Scan for the cell matching the given text and deliver its [X, Y] coordinate at center. 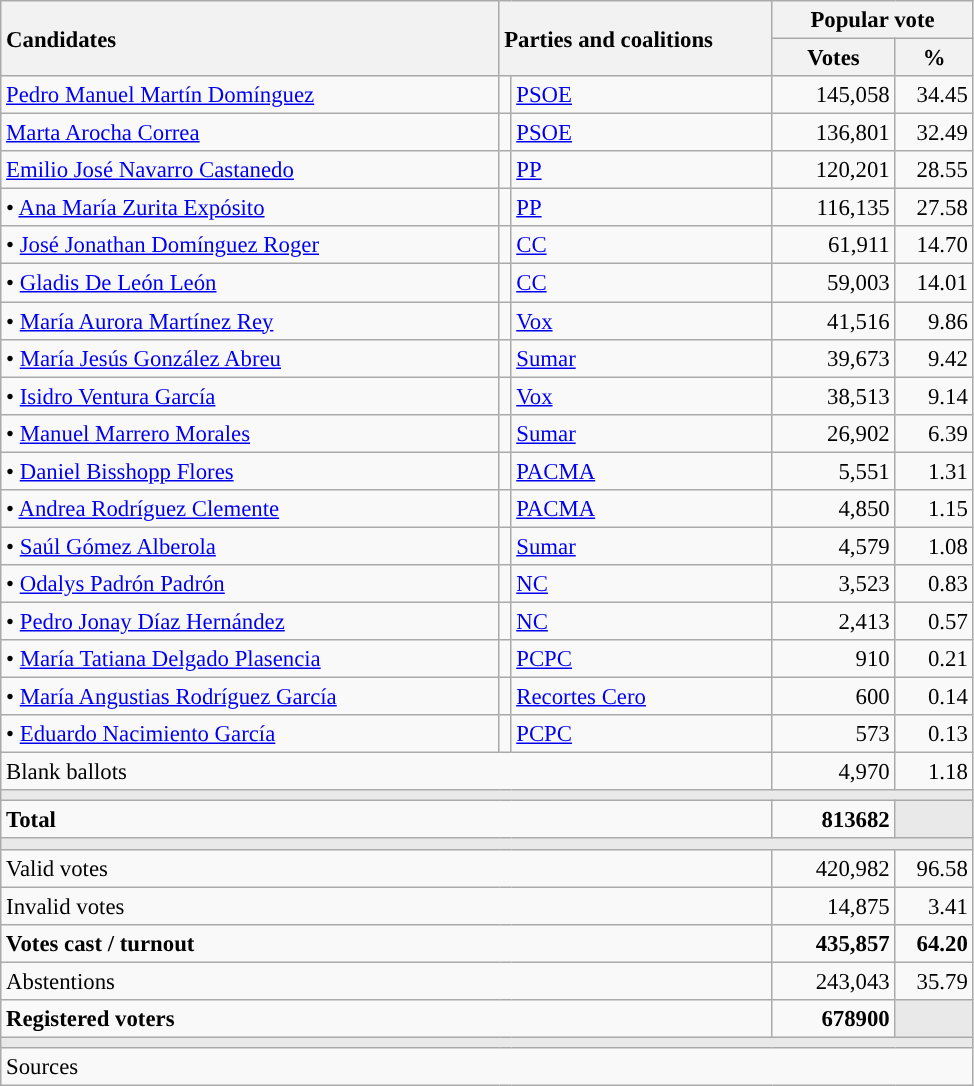
0.21 [934, 659]
14,875 [834, 906]
1.08 [934, 546]
• Ana María Zurita Expósito [250, 208]
1.15 [934, 509]
96.58 [934, 868]
910 [834, 659]
9.86 [934, 321]
• María Tatiana Delgado Plasencia [250, 659]
35.79 [934, 981]
61,911 [834, 245]
14.70 [934, 245]
813682 [834, 820]
Registered voters [386, 1019]
0.83 [934, 584]
Marta Arocha Correa [250, 133]
Popular vote [872, 20]
116,135 [834, 208]
Invalid votes [386, 906]
0.57 [934, 621]
• Andrea Rodríguez Clemente [250, 509]
573 [834, 734]
9.42 [934, 358]
1.31 [934, 471]
Valid votes [386, 868]
27.58 [934, 208]
120,201 [834, 170]
Sources [487, 1067]
6.39 [934, 433]
4,579 [834, 546]
• María Jesús González Abreu [250, 358]
38,513 [834, 396]
• Daniel Bisshopp Flores [250, 471]
5,551 [834, 471]
59,003 [834, 283]
Candidates [250, 38]
Pedro Manuel Martín Domínguez [250, 95]
435,857 [834, 943]
9.14 [934, 396]
136,801 [834, 133]
% [934, 58]
4,970 [834, 772]
34.45 [934, 95]
Votes cast / turnout [386, 943]
• José Jonathan Domínguez Roger [250, 245]
• María Aurora Martínez Rey [250, 321]
678900 [834, 1019]
• Isidro Ventura García [250, 396]
3,523 [834, 584]
Emilio José Navarro Castanedo [250, 170]
32.49 [934, 133]
Recortes Cero [642, 697]
0.14 [934, 697]
3.41 [934, 906]
41,516 [834, 321]
1.18 [934, 772]
64.20 [934, 943]
• Gladis De León León [250, 283]
Parties and coalitions [636, 38]
• Eduardo Nacimiento García [250, 734]
• Pedro Jonay Díaz Hernández [250, 621]
14.01 [934, 283]
28.55 [934, 170]
Abstentions [386, 981]
• Saúl Gómez Alberola [250, 546]
Votes [834, 58]
• Odalys Padrón Padrón [250, 584]
• Manuel Marrero Morales [250, 433]
Total [386, 820]
600 [834, 697]
Blank ballots [386, 772]
145,058 [834, 95]
4,850 [834, 509]
2,413 [834, 621]
39,673 [834, 358]
26,902 [834, 433]
243,043 [834, 981]
• María Angustias Rodríguez García [250, 697]
0.13 [934, 734]
420,982 [834, 868]
